Search for the cell housing the specified text and yield its [X, Y] center coordinate. 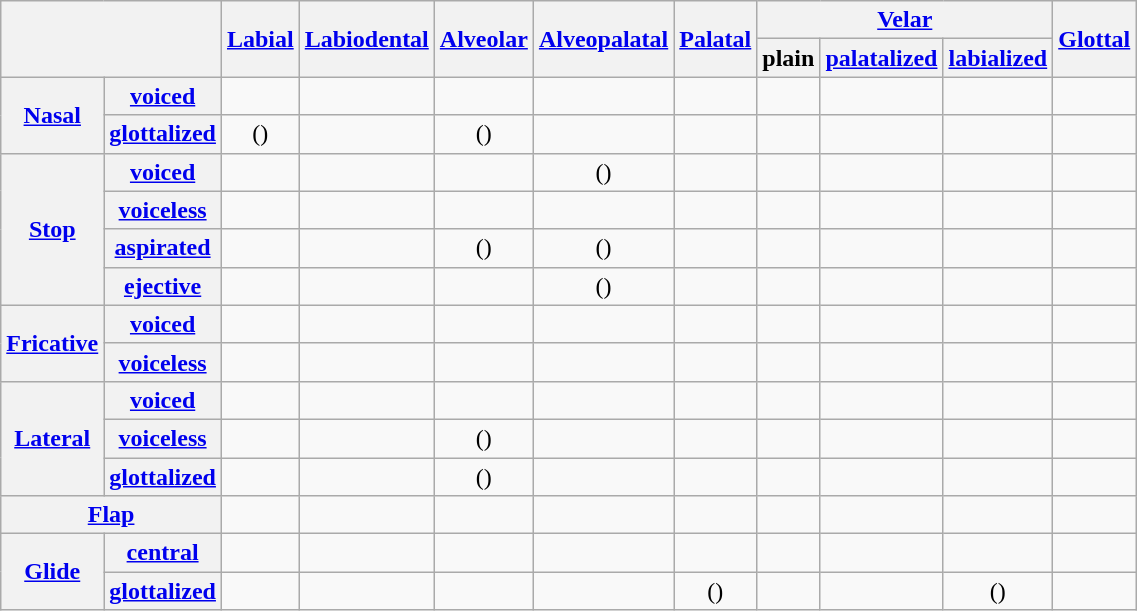
aspirated [163, 248]
Velar [905, 20]
central [163, 553]
Flap [112, 515]
plain [788, 58]
labialized [998, 58]
Labial [260, 39]
palatalized [882, 58]
Alveolar [484, 39]
Lateral [52, 438]
Glide [52, 572]
Labiodental [366, 39]
Stop [52, 229]
Glottal [1094, 39]
ejective [163, 286]
Alveopalatal [603, 39]
Nasal [52, 115]
Fricative [52, 343]
Palatal [716, 39]
